For the text-containing cell, return its midpoint in [X, Y] coordinate format. 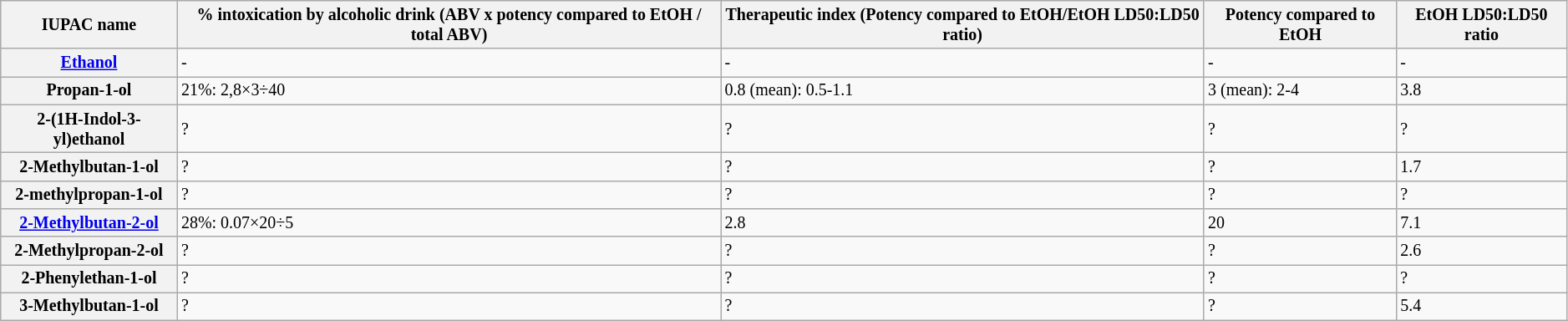
2-Phenylethan-1-ol [89, 279]
3 (mean): 2-4 [1300, 90]
% intoxication by alcoholic drink (ABV x potency compared to EtOH / total ABV) [449, 25]
2-Methylbutan-2-ol [89, 222]
20 [1300, 222]
EtOH LD50:LD50 ratio [1482, 25]
21%: 2,8×3÷40 [449, 90]
Potency compared to EtOH [1300, 25]
2-Methylpropan-2-ol [89, 251]
2-(1H-Indol-3-yl)ethanol [89, 129]
3.8 [1482, 90]
0.8 (mean): 0.5-1.1 [962, 90]
2-methylpropan-1-ol [89, 194]
7.1 [1482, 222]
5.4 [1482, 306]
1.7 [1482, 167]
28%: 0.07×20÷5 [449, 222]
2.8 [962, 222]
Therapeutic index (Potency compared to EtOH/EtOH LD50:LD50 ratio) [962, 25]
2.6 [1482, 251]
IUPAC name [89, 25]
3-Methylbutan-1-ol [89, 306]
Ethanol [89, 64]
Propan-1-ol [89, 90]
2-Methylbutan-1-ol [89, 167]
